Pinpoint the cell where the given text exists, returning its [X, Y] midpoint coordinate. 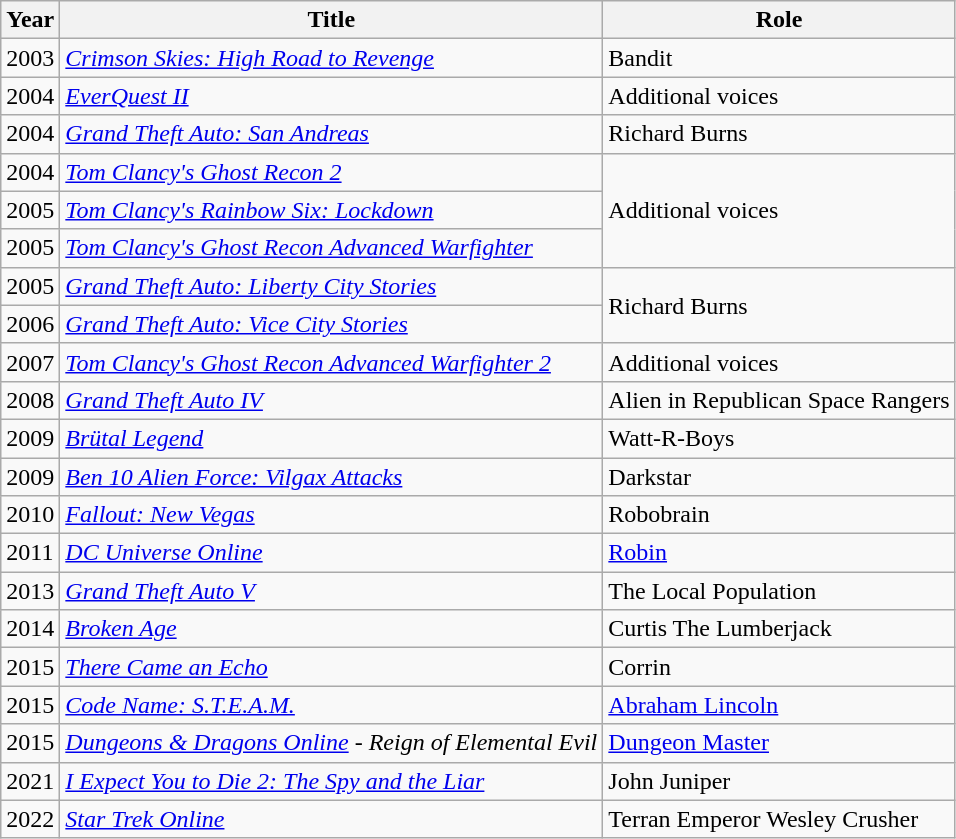
Watt-R-Boys [779, 438]
There Came an Echo [332, 667]
Grand Theft Auto V [332, 591]
Tom Clancy's Ghost Recon Advanced Warfighter [332, 248]
Code Name: S.T.E.A.M. [332, 705]
2003 [30, 58]
Corrin [779, 667]
Robin [779, 553]
Robobrain [779, 515]
Dungeon Master [779, 743]
Grand Theft Auto: Liberty City Stories [332, 286]
Ben 10 Alien Force: Vilgax Attacks [332, 477]
Crimson Skies: High Road to Revenge [332, 58]
The Local Population [779, 591]
Brütal Legend [332, 438]
EverQuest II [332, 96]
Tom Clancy's Ghost Recon 2 [332, 172]
I Expect You to Die 2: The Spy and the Liar [332, 781]
2011 [30, 553]
Terran Emperor Wesley Crusher [779, 819]
DC Universe Online [332, 553]
Star Trek Online [332, 819]
2008 [30, 400]
Dungeons & Dragons Online - Reign of Elemental Evil [332, 743]
Tom Clancy's Ghost Recon Advanced Warfighter 2 [332, 362]
Grand Theft Auto: Vice City Stories [332, 324]
Abraham Lincoln [779, 705]
Role [779, 20]
Grand Theft Auto: San Andreas [332, 134]
Darkstar [779, 477]
Fallout: New Vegas [332, 515]
Broken Age [332, 629]
Curtis The Lumberjack [779, 629]
2022 [30, 819]
2007 [30, 362]
John Juniper [779, 781]
Title [332, 20]
Tom Clancy's Rainbow Six: Lockdown [332, 210]
Alien in Republican Space Rangers [779, 400]
2013 [30, 591]
Grand Theft Auto IV [332, 400]
Year [30, 20]
Bandit [779, 58]
2014 [30, 629]
2010 [30, 515]
2021 [30, 781]
2006 [30, 324]
